Output the (x, y) coordinate of the center of the cell containing the given text.  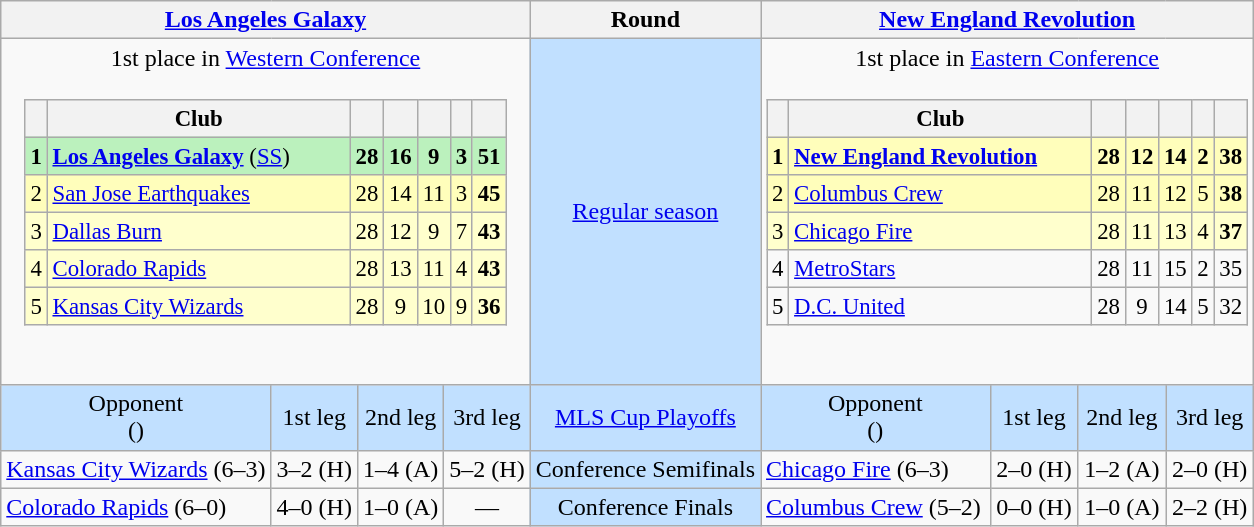
San Jose Earthquakes (198, 193)
15 (1176, 268)
— (487, 507)
16 (400, 156)
MetroStars (940, 268)
Los Angeles Galaxy (266, 20)
1–2 (A) (1122, 469)
Conference Finals (645, 507)
4–0 (H) (314, 507)
1–4 (A) (400, 469)
Chicago Fire (6–3) (876, 469)
MLS Cup Playoffs (645, 418)
32 (1230, 306)
Conference Semifinals (645, 469)
37 (1230, 231)
Kansas City Wizards (198, 306)
Columbus Crew (940, 193)
5–2 (H) (487, 469)
Chicago Fire (940, 231)
7 (461, 231)
51 (488, 156)
Round (645, 20)
0–0 (H) (1034, 507)
D.C. United (940, 306)
35 (1230, 268)
Colorado Rapids (6–0) (136, 507)
2–2 (H) (1210, 507)
Colorado Rapids (198, 268)
Los Angeles Galaxy (SS) (198, 156)
3–2 (H) (314, 469)
Columbus Crew (5–2) (876, 507)
45 (488, 193)
Kansas City Wizards (6–3) (136, 469)
Regular season (645, 212)
Dallas Burn (198, 231)
36 (488, 306)
10 (434, 306)
